Pinpoint the cell where the given text exists, returning its (x, y) midpoint coordinate. 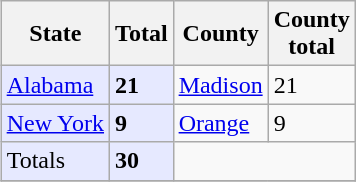
County (220, 34)
Orange (220, 123)
Madison (220, 85)
Alabama (55, 85)
State (55, 34)
30 (142, 161)
Total (142, 34)
Countytotal (312, 34)
Totals (55, 161)
New York (55, 123)
